Identify which cell holds the provided text, then report its [x, y] central coordinate. 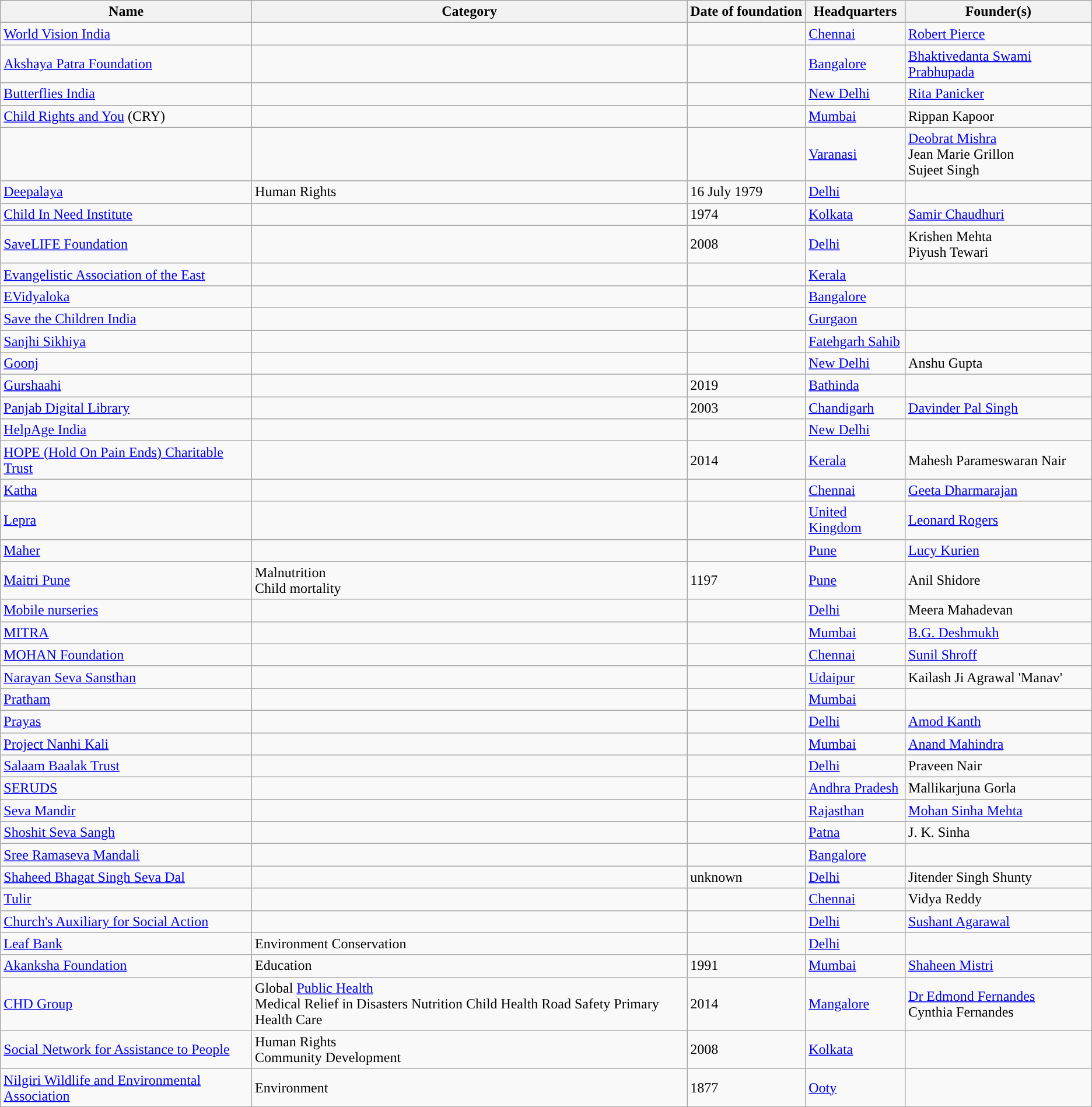
Pratham [126, 699]
Headquarters [855, 12]
United Kingdom [855, 521]
Patna [855, 833]
Environment [470, 1088]
World Vision India [126, 34]
Anand Mahindra [999, 744]
Tulir [126, 899]
Church's Auxiliary for Social Action [126, 921]
Rita Panicker [999, 94]
Krishen MehtaPiyush Tewari [999, 244]
Dr Edmond FernandesCynthia Fernandes [999, 1004]
Sanjhi Sikhiya [126, 341]
Lepra [126, 521]
Gurshaahi [126, 386]
Child In Need Institute [126, 214]
Mangalore [855, 1004]
Samir Chaudhuri [999, 214]
1974 [747, 214]
Rajasthan [855, 811]
Sushant Agarawal [999, 921]
Mallikarjuna Gorla [999, 788]
Shaheen Mistri [999, 966]
MITRA [126, 633]
16 July 1979 [747, 192]
Ooty [855, 1088]
Leaf Bank [126, 944]
Global Public HealthMedical Relief in Disasters Nutrition Child Health Road Safety Primary Health Care [470, 1004]
Varanasi [855, 154]
SaveLIFE Foundation [126, 244]
Lucy Kurien [999, 550]
Bathinda [855, 386]
Akanksha Foundation [126, 966]
Deepalaya [126, 192]
Evangelistic Association of the East [126, 274]
Geeta Dharmarajan [999, 490]
Akshaya Patra Foundation [126, 64]
Human RightsCommunity Development [470, 1049]
HelpAge India [126, 430]
B.G. Deshmukh [999, 633]
Leonard Rogers [999, 521]
Shoshit Seva Sangh [126, 833]
Prayas [126, 721]
Panjab Digital Library [126, 408]
Davinder Pal Singh [999, 408]
Education [470, 966]
Shaheed Bhagat Singh Seva Dal [126, 877]
Katha [126, 490]
Maher [126, 550]
Andhra Pradesh [855, 788]
Deobrat MishraJean Marie GrillonSujeet Singh [999, 154]
Gurgaon [855, 319]
Praveen Nair [999, 766]
Salaam Baalak Trust [126, 766]
Anshu Gupta [999, 364]
Sree Ramaseva Mandali [126, 855]
Robert Pierce [999, 34]
2019 [747, 386]
Date of foundation [747, 12]
Jitender Singh Shunty [999, 877]
Udaipur [855, 677]
Save the Children India [126, 319]
Project Nanhi Kali [126, 744]
Butterflies India [126, 94]
1991 [747, 966]
Mahesh Parameswaran Nair [999, 460]
MOHAN Foundation [126, 655]
MalnutritionChild mortality [470, 580]
Sunil Shroff [999, 655]
Mobile nurseries [126, 610]
EVidyaloka [126, 296]
unknown [747, 877]
1877 [747, 1088]
Meera Mahadevan [999, 610]
CHD Group [126, 1004]
2003 [747, 408]
Kailash Ji Agrawal 'Manav' [999, 677]
Anil Shidore [999, 580]
Seva Mandir [126, 811]
Maitri Pune [126, 580]
Amod Kanth [999, 721]
Environment Conservation [470, 944]
Rippan Kapoor [999, 116]
J. K. Sinha [999, 833]
1197 [747, 580]
Child Rights and You (CRY) [126, 116]
Human Rights [470, 192]
Fatehgarh Sahib [855, 341]
Category [470, 12]
Narayan Seva Sansthan [126, 677]
SERUDS [126, 788]
Chandigarh [855, 408]
Bhaktivedanta Swami Prabhupada [999, 64]
Mohan Sinha Mehta [999, 811]
Name [126, 12]
Vidya Reddy [999, 899]
Nilgiri Wildlife and Environmental Association [126, 1088]
HOPE (Hold On Pain Ends) Charitable Trust [126, 460]
Founder(s) [999, 12]
Goonj [126, 364]
Social Network for Assistance to People [126, 1049]
